Return the (X, Y) coordinate for the center point of the cell that contains the specified text.  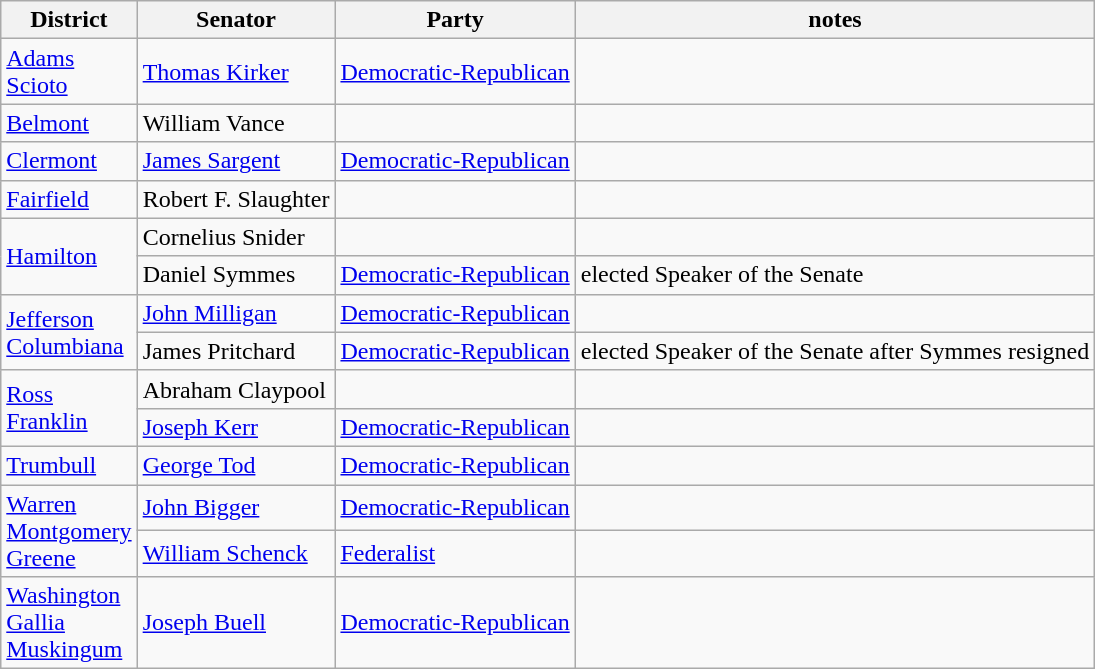
Daniel Symmes (236, 275)
RossFranklin (69, 408)
Clermont (69, 161)
James Pritchard (236, 351)
Party (455, 20)
Belmont (69, 123)
Abraham Claypool (236, 389)
George Tod (236, 465)
District (69, 20)
WarrenMontgomeryGreene (69, 530)
Hamilton (69, 256)
John Bigger (236, 507)
Cornelius Snider (236, 237)
elected Speaker of the Senate after Symmes resigned (835, 351)
Federalist (455, 554)
Fairfield (69, 199)
AdamsScioto (69, 72)
Senator (236, 20)
William Vance (236, 123)
James Sargent (236, 161)
William Schenck (236, 554)
Trumbull (69, 465)
John Milligan (236, 313)
elected Speaker of the Senate (835, 275)
WashingtonGalliaMuskingum (69, 623)
notes (835, 20)
JeffersonColumbiana (69, 332)
Joseph Kerr (236, 427)
Joseph Buell (236, 623)
Robert F. Slaughter (236, 199)
Thomas Kirker (236, 72)
